Scan for the cell matching the given text and deliver its [X, Y] coordinate at center. 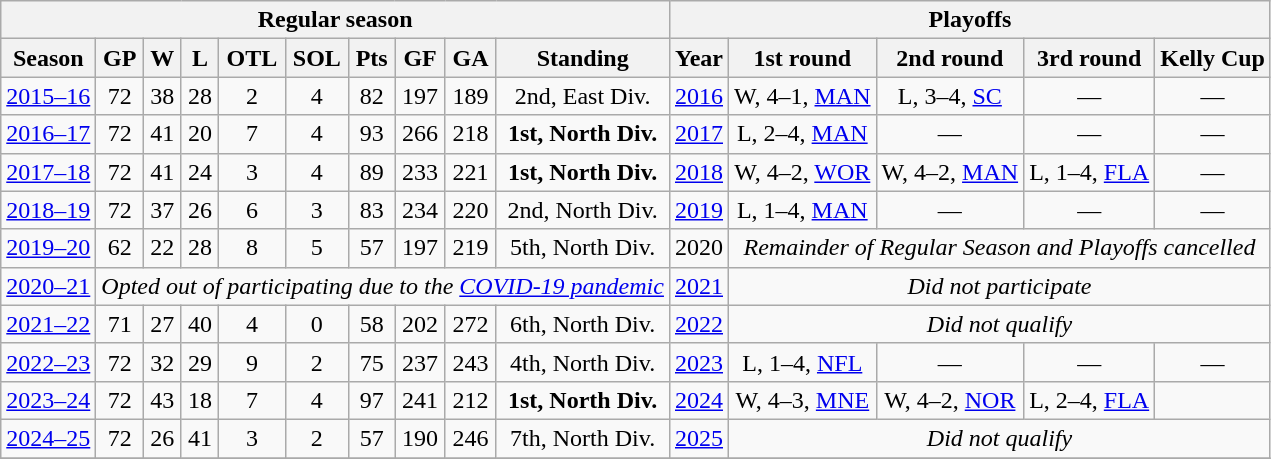
L, 1–4, NFL [803, 362]
6th, North Div. [583, 324]
GA [470, 58]
Season [48, 58]
38 [162, 96]
71 [120, 324]
SOL [316, 58]
0 [316, 324]
2015–16 [48, 96]
Opted out of participating due to the COVID-19 pandemic [383, 286]
GF [420, 58]
93 [372, 134]
237 [420, 362]
9 [252, 362]
218 [470, 134]
2nd round [950, 58]
8 [252, 248]
89 [372, 172]
2017 [698, 134]
3rd round [1090, 58]
190 [420, 438]
L [200, 58]
2nd, North Div. [583, 210]
4th, North Div. [583, 362]
37 [162, 210]
243 [470, 362]
2021–22 [48, 324]
W [162, 58]
43 [162, 400]
Pts [372, 58]
2016 [698, 96]
GP [120, 58]
OTL [252, 58]
220 [470, 210]
2022–23 [48, 362]
2018–19 [48, 210]
2021 [698, 286]
219 [470, 248]
L, 3–4, SC [950, 96]
97 [372, 400]
62 [120, 248]
7th, North Div. [583, 438]
W, 4–2, MAN [950, 172]
L, 1–4, MAN [803, 210]
29 [200, 362]
241 [420, 400]
202 [420, 324]
L, 2–4, MAN [803, 134]
221 [470, 172]
83 [372, 210]
2018 [698, 172]
Playoffs [970, 20]
Did not participate [1000, 286]
266 [420, 134]
Year [698, 58]
2023–24 [48, 400]
Regular season [336, 20]
W, 4–1, MAN [803, 96]
234 [420, 210]
Kelly Cup [1213, 58]
246 [470, 438]
2017–18 [48, 172]
5th, North Div. [583, 248]
6 [252, 210]
W, 4–2, NOR [950, 400]
L, 1–4, FLA [1090, 172]
W, 4–2, WOR [803, 172]
40 [200, 324]
189 [470, 96]
82 [372, 96]
5 [316, 248]
18 [200, 400]
22 [162, 248]
2024–25 [48, 438]
233 [420, 172]
2019 [698, 210]
2024 [698, 400]
2nd, East Div. [583, 96]
20 [200, 134]
58 [372, 324]
Remainder of Regular Season and Playoffs cancelled [1000, 248]
2020 [698, 248]
32 [162, 362]
1st round [803, 58]
75 [372, 362]
212 [470, 400]
2025 [698, 438]
2016–17 [48, 134]
24 [200, 172]
27 [162, 324]
Standing [583, 58]
W, 4–3, MNE [803, 400]
L, 2–4, FLA [1090, 400]
2023 [698, 362]
2022 [698, 324]
2019–20 [48, 248]
272 [470, 324]
2020–21 [48, 286]
